Extract the (X, Y) coordinate from the center of the cell holding the provided text.  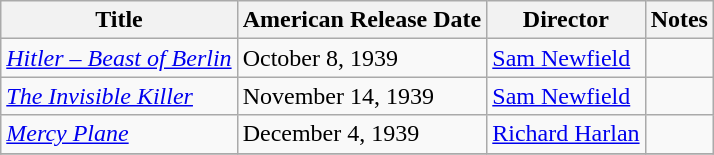
October 8, 1939 (362, 58)
Richard Harlan (566, 134)
Hitler – Beast of Berlin (119, 58)
Title (119, 20)
American Release Date (362, 20)
Mercy Plane (119, 134)
November 14, 1939 (362, 96)
December 4, 1939 (362, 134)
The Invisible Killer (119, 96)
Director (566, 20)
Notes (679, 20)
